Detect which cell encompasses the target text, then output its [x, y] center coordinate. 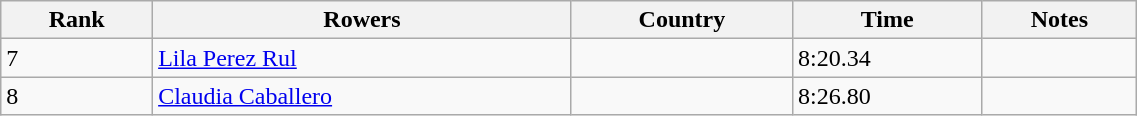
Lila Perez Rul [362, 58]
Country [682, 20]
Time [887, 20]
Claudia Caballero [362, 96]
8:20.34 [887, 58]
Rowers [362, 20]
8:26.80 [887, 96]
7 [77, 58]
8 [77, 96]
Notes [1060, 20]
Rank [77, 20]
